Search for the cell housing the specified text and yield its (x, y) center coordinate. 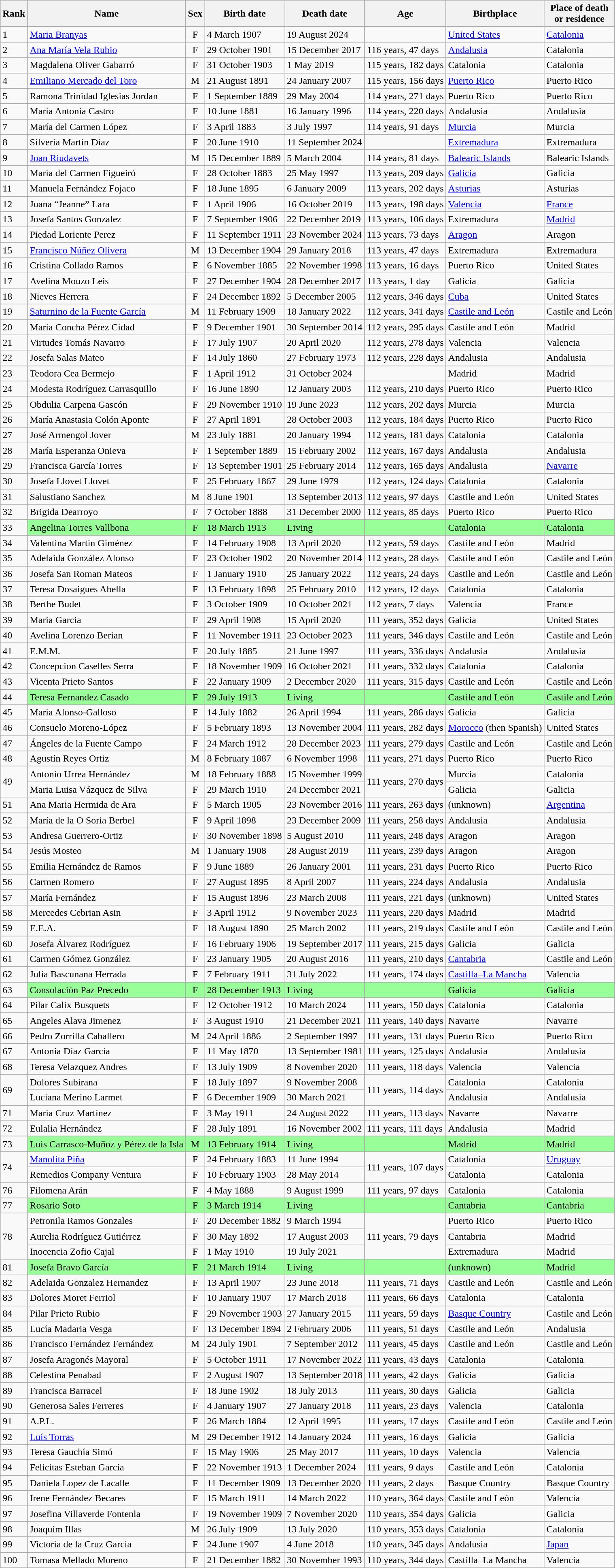
20 June 1910 (245, 142)
111 years, 332 days (405, 666)
113 years, 106 days (405, 219)
Adelaida Gonzalez Hernandez (107, 1283)
Manuela Fernández Fojaco (107, 188)
22 November 1913 (245, 1468)
2 February 2006 (325, 1329)
Josefa Llovet Llovet (107, 481)
1 January 1908 (245, 851)
26 April 1994 (325, 713)
24 July 1901 (245, 1344)
111 years, 219 days (405, 928)
30 (14, 481)
111 years, 113 days (405, 1113)
90 (14, 1406)
29 May 2004 (325, 96)
55 (14, 866)
19 September 2017 (325, 944)
15 December 2017 (325, 50)
10 (14, 173)
111 years, 224 days (405, 882)
15 February 2002 (325, 451)
2 September 1997 (325, 1036)
23 (14, 373)
13 April 1907 (245, 1283)
Josefa Álvarez Rodríguez (107, 944)
4 June 2018 (325, 1545)
8 (14, 142)
23 October 2023 (325, 635)
25 March 2002 (325, 928)
7 November 2020 (325, 1514)
29 March 1910 (245, 789)
Petronila Ramos Gonzales (107, 1221)
23 October 1902 (245, 558)
María Cruz Martínez (107, 1113)
15 (14, 250)
Luciana Merino Larmet (107, 1098)
46 (14, 728)
83 (14, 1298)
73 (14, 1144)
Manolita Piña (107, 1159)
86 (14, 1344)
28 December 1913 (245, 990)
112 years, 85 days (405, 512)
112 years, 346 days (405, 296)
111 years, 107 days (405, 1167)
111 years, 346 days (405, 635)
112 years, 59 days (405, 543)
Emiliano Mercado del Toro (107, 81)
3 April 1912 (245, 913)
Francisco Núñez Olivera (107, 250)
2 December 2020 (325, 681)
Pilar Calix Busquets (107, 1005)
29 November 1910 (245, 404)
Concepcion Caselles Serra (107, 666)
16 January 1996 (325, 111)
Berthe Budet (107, 604)
13 April 2020 (325, 543)
Maria Branyas (107, 34)
72 (14, 1128)
5 October 1911 (245, 1360)
20 December 1882 (245, 1221)
Pedro Zorrilla Caballero (107, 1036)
11 November 1911 (245, 635)
29 October 1901 (245, 50)
31 October 2024 (325, 373)
23 June 2018 (325, 1283)
111 years, 10 days (405, 1452)
14 January 2024 (325, 1437)
Pilar Prieto Rubio (107, 1313)
99 (14, 1545)
113 years, 1 day (405, 281)
47 (14, 743)
111 years, 97 days (405, 1190)
1 April 1906 (245, 204)
18 March 1913 (245, 528)
27 January 2015 (325, 1313)
24 March 1912 (245, 743)
111 years, 2 days (405, 1483)
Josefina Villaverde Fontenla (107, 1514)
113 years, 202 days (405, 188)
Rank (14, 14)
Francisca Barracel (107, 1390)
110 years, 354 days (405, 1514)
111 years, 239 days (405, 851)
3 October 1909 (245, 604)
5 (14, 96)
111 years, 258 days (405, 820)
43 (14, 681)
Place of death or residence (579, 14)
112 years, 124 days (405, 481)
13 December 2020 (325, 1483)
1 May 2019 (325, 65)
5 February 1893 (245, 728)
24 February 1883 (245, 1159)
42 (14, 666)
93 (14, 1452)
20 (14, 327)
Eulalia Hernández (107, 1128)
10 March 2024 (325, 1005)
115 years, 156 days (405, 81)
34 (14, 543)
85 (14, 1329)
45 (14, 713)
6 January 2009 (325, 188)
Daniela Lopez de Lacalle (107, 1483)
17 August 2003 (325, 1236)
Cuba (495, 296)
Maria Garcia (107, 620)
23 March 2008 (325, 897)
18 June 1902 (245, 1390)
28 October 2003 (325, 419)
30 November 1898 (245, 836)
Birthplace (495, 14)
97 (14, 1514)
Victoria de la Cruz Garcia (107, 1545)
A.P.L. (107, 1421)
18 (14, 296)
111 years, 282 days (405, 728)
19 June 2023 (325, 404)
111 years, 271 days (405, 759)
24 December 2021 (325, 789)
111 years, 51 days (405, 1329)
Inocencia Zofio Cajal (107, 1252)
Silveria Martín Díaz (107, 142)
Argentina (579, 805)
81 (14, 1267)
José Armengol Jover (107, 435)
111 years, 43 days (405, 1360)
29 April 1908 (245, 620)
113 years, 47 days (405, 250)
112 years, 341 days (405, 312)
17 July 1907 (245, 343)
Carmen Romero (107, 882)
111 years, 248 days (405, 836)
111 years, 286 days (405, 713)
6 November 1998 (325, 759)
112 years, 278 days (405, 343)
8 February 1887 (245, 759)
31 July 2022 (325, 974)
11 September 1911 (245, 235)
Sex (195, 14)
111 years, 315 days (405, 681)
18 January 2022 (325, 312)
17 March 2018 (325, 1298)
11 (14, 188)
9 June 1889 (245, 866)
111 years, 111 days (405, 1128)
110 years, 345 days (405, 1545)
67 (14, 1051)
27 April 1891 (245, 419)
18 July 1897 (245, 1082)
23 January 1905 (245, 959)
9 November 2023 (325, 913)
65 (14, 1021)
114 years, 220 days (405, 111)
112 years, 28 days (405, 558)
20 July 1885 (245, 651)
94 (14, 1468)
Julia Bascunana Herrada (107, 974)
38 (14, 604)
112 years, 181 days (405, 435)
Francisca García Torres (107, 466)
Celestina Penabad (107, 1375)
5 August 2010 (325, 836)
Dolores Subirana (107, 1082)
María Anastasia Colón Aponte (107, 419)
Salustiano Sanchez (107, 497)
3 May 1911 (245, 1113)
4 March 1907 (245, 34)
Obdulia Carpena Gascón (107, 404)
98 (14, 1529)
18 November 1909 (245, 666)
111 years, 66 days (405, 1298)
112 years, 97 days (405, 497)
Agustín Reyes Ortiz (107, 759)
111 years, 352 days (405, 620)
Rosario Soto (107, 1206)
Tomasa Mellado Moreno (107, 1560)
12 January 2003 (325, 389)
13 February 1914 (245, 1144)
28 May 2014 (325, 1174)
Emilia Hernández de Ramos (107, 866)
14 (14, 235)
3 (14, 65)
María del Carmen Figueiró (107, 173)
Teresa Velazquez Andres (107, 1067)
Filomena Arán (107, 1190)
112 years, 7 days (405, 604)
26 July 1909 (245, 1529)
112 years, 210 days (405, 389)
57 (14, 897)
15 August 1896 (245, 897)
1 January 1910 (245, 574)
9 August 1999 (325, 1190)
Luís Torras (107, 1437)
111 years, 220 days (405, 913)
21 December 2021 (325, 1021)
María Esperanza Onieva (107, 451)
111 years, 174 days (405, 974)
10 January 1907 (245, 1298)
28 (14, 451)
11 February 1909 (245, 312)
18 July 2013 (325, 1390)
112 years, 167 days (405, 451)
Francisco Fernández Fernández (107, 1344)
15 December 1889 (245, 157)
111 years, 59 days (405, 1313)
110 years, 364 days (405, 1498)
28 October 1883 (245, 173)
Name (107, 14)
Luis Carrasco-Muñoz y Pérez de la Isla (107, 1144)
111 years, 336 days (405, 651)
82 (14, 1283)
111 years, 270 days (405, 782)
9 March 1994 (325, 1221)
111 years, 42 days (405, 1375)
13 September 1901 (245, 466)
Consuelo Moreno-López (107, 728)
110 years, 353 days (405, 1529)
37 (14, 589)
25 February 2014 (325, 466)
3 March 1914 (245, 1206)
52 (14, 820)
111 years, 45 days (405, 1344)
16 October 2019 (325, 204)
10 February 1903 (245, 1174)
56 (14, 882)
13 December 1904 (245, 250)
2 (14, 50)
1 May 1910 (245, 1252)
111 years, 210 days (405, 959)
17 (14, 281)
4 (14, 81)
Josefa Santos Gonzalez (107, 219)
Maria Luisa Vázquez de Silva (107, 789)
Brigida Dearroyo (107, 512)
9 December 1901 (245, 327)
9 (14, 157)
27 February 1973 (325, 358)
15 April 2020 (325, 620)
Irene Fernández Becares (107, 1498)
16 November 2002 (325, 1128)
84 (14, 1313)
87 (14, 1360)
27 December 1904 (245, 281)
María del Carmen López (107, 127)
24 January 2007 (325, 81)
María de la O Soria Berbel (107, 820)
13 July 2020 (325, 1529)
Death date (325, 14)
25 January 2022 (325, 574)
29 January 2018 (325, 250)
8 November 2020 (325, 1067)
19 August 2024 (325, 34)
Ángeles de la Fuente Campo (107, 743)
8 June 1901 (245, 497)
Uruguay (579, 1159)
10 June 1881 (245, 111)
26 March 1884 (245, 1421)
21 (14, 343)
92 (14, 1437)
100 (14, 1560)
111 years, 114 days (405, 1090)
5 March 2004 (325, 157)
Antonia Díaz García (107, 1051)
21 August 1891 (245, 81)
58 (14, 913)
Angeles Alava Jimenez (107, 1021)
12 October 1912 (245, 1005)
23 December 2009 (325, 820)
15 November 1999 (325, 774)
27 August 1895 (245, 882)
9 April 1898 (245, 820)
18 June 1895 (245, 188)
Japan (579, 1545)
39 (14, 620)
29 November 1903 (245, 1313)
15 March 1911 (245, 1498)
21 June 1997 (325, 651)
66 (14, 1036)
111 years, 279 days (405, 743)
31 December 2000 (325, 512)
16 October 2021 (325, 666)
76 (14, 1190)
Antonio Urrea Hernández (107, 774)
111 years, 140 days (405, 1021)
23 November 2024 (325, 235)
63 (14, 990)
74 (14, 1167)
3 July 1997 (325, 127)
111 years, 71 days (405, 1283)
111 years, 79 days (405, 1236)
16 February 1906 (245, 944)
89 (14, 1390)
18 February 1888 (245, 774)
21 December 1882 (245, 1560)
27 January 2018 (325, 1406)
Modesta Rodríguez Carrasquillo (107, 389)
6 November 1885 (245, 266)
31 October 1903 (245, 65)
113 years, 209 days (405, 173)
Ana María Vela Rubio (107, 50)
111 years, 23 days (405, 1406)
28 December 2023 (325, 743)
49 (14, 782)
20 January 1994 (325, 435)
25 February 1867 (245, 481)
5 March 1905 (245, 805)
Teresa Fernandez Casado (107, 697)
13 September 2018 (325, 1375)
12 (14, 204)
26 January 2001 (325, 866)
Remedios Company Ventura (107, 1174)
Teresa Dosaigues Abella (107, 589)
110 years, 344 days (405, 1560)
Aurelia Rodríguez Gutiérrez (107, 1236)
16 (14, 266)
E.E.A. (107, 928)
21 March 1914 (245, 1267)
111 years, 17 days (405, 1421)
Jesús Mosteo (107, 851)
23 July 1881 (245, 435)
115 years, 182 days (405, 65)
113 years, 73 days (405, 235)
Ana Maria Hermida de Ara (107, 805)
Angelina Torres Vallbona (107, 528)
Maria Alonso-Galloso (107, 713)
15 May 1906 (245, 1452)
18 August 1890 (245, 928)
Birth date (245, 14)
111 years, 118 days (405, 1067)
114 years, 271 days (405, 96)
7 (14, 127)
11 May 1870 (245, 1051)
Nieves Herrera (107, 296)
E.M.M. (107, 651)
27 (14, 435)
Saturnino de la Fuente García (107, 312)
1 (14, 34)
23 November 2016 (325, 805)
Vicenta Prieto Santos (107, 681)
Age (405, 14)
33 (14, 528)
20 April 2020 (325, 343)
Cristina Collado Ramos (107, 266)
111 years, 125 days (405, 1051)
25 February 2010 (325, 589)
25 May 1997 (325, 173)
112 years, 12 days (405, 589)
25 May 2017 (325, 1452)
7 October 1888 (245, 512)
Generosa Sales Ferreres (107, 1406)
13 September 1981 (325, 1051)
Joaquim Illas (107, 1529)
Avelina Lorenzo Berian (107, 635)
44 (14, 697)
Josefa Salas Mateo (107, 358)
62 (14, 974)
28 August 2019 (325, 851)
13 February 1898 (245, 589)
116 years, 47 days (405, 50)
Teodora Cea Bermejo (107, 373)
30 March 2021 (325, 1098)
María Concha Pérez Cidad (107, 327)
114 years, 91 days (405, 127)
8 April 2007 (325, 882)
12 April 1995 (325, 1421)
25 (14, 404)
Consolación Paz Precedo (107, 990)
14 July 1882 (245, 713)
95 (14, 1483)
40 (14, 635)
77 (14, 1206)
María Antonia Castro (107, 111)
29 (14, 466)
36 (14, 574)
78 (14, 1236)
3 August 1910 (245, 1021)
91 (14, 1421)
24 June 1907 (245, 1545)
Ramona Trinidad Iglesias Jordan (107, 96)
53 (14, 836)
111 years, 221 days (405, 897)
Mercedes Cebrian Asin (107, 913)
María Fernández (107, 897)
88 (14, 1375)
29 June 1979 (325, 481)
111 years, 16 days (405, 1437)
Josefa Bravo García (107, 1267)
22 January 1909 (245, 681)
Magdalena Oliver Gabarró (107, 65)
4 January 1907 (245, 1406)
14 March 2022 (325, 1498)
113 years, 198 days (405, 204)
Piedad Loriente Perez (107, 235)
112 years, 165 days (405, 466)
24 (14, 389)
Josefa San Roman Mateos (107, 574)
13 November 2004 (325, 728)
30 November 1993 (325, 1560)
112 years, 228 days (405, 358)
Carmen Gómez González (107, 959)
113 years, 16 days (405, 266)
20 August 2016 (325, 959)
111 years, 9 days (405, 1468)
19 (14, 312)
Joan Riudavets (107, 157)
112 years, 295 days (405, 327)
Morocco (then Spanish) (495, 728)
16 June 1890 (245, 389)
13 (14, 219)
Virtudes Tomás Navarro (107, 343)
Josefa Aragonés Mayoral (107, 1360)
9 November 2008 (325, 1082)
30 May 1892 (245, 1236)
111 years, 30 days (405, 1390)
11 December 1909 (245, 1483)
19 November 1909 (245, 1514)
29 December 1912 (245, 1437)
96 (14, 1498)
71 (14, 1113)
20 November 2014 (325, 558)
69 (14, 1090)
13 December 1894 (245, 1329)
5 December 2005 (325, 296)
24 April 1886 (245, 1036)
112 years, 202 days (405, 404)
24 August 2022 (325, 1113)
17 November 2022 (325, 1360)
10 October 2021 (325, 604)
22 November 1998 (325, 266)
51 (14, 805)
48 (14, 759)
111 years, 215 days (405, 944)
26 (14, 419)
41 (14, 651)
Dolores Moret Ferriol (107, 1298)
6 (14, 111)
13 July 1909 (245, 1067)
22 December 2019 (325, 219)
14 July 1860 (245, 358)
19 July 2021 (325, 1252)
11 September 2024 (325, 142)
61 (14, 959)
14 February 1908 (245, 543)
30 September 2014 (325, 327)
112 years, 24 days (405, 574)
111 years, 131 days (405, 1036)
4 May 1888 (245, 1190)
111 years, 263 days (405, 805)
Avelina Mouzo Leis (107, 281)
7 February 1911 (245, 974)
Andresa Guerrero-Ortiz (107, 836)
1 April 1912 (245, 373)
24 December 1892 (245, 296)
2 August 1907 (245, 1375)
28 July 1891 (245, 1128)
Adelaida González Alonso (107, 558)
1 December 2024 (325, 1468)
60 (14, 944)
111 years, 231 days (405, 866)
11 June 1994 (325, 1159)
111 years, 150 days (405, 1005)
Felicitas Esteban García (107, 1468)
13 September 2013 (325, 497)
6 December 1909 (245, 1098)
54 (14, 851)
32 (14, 512)
29 July 1913 (245, 697)
Teresa Gauchía Simó (107, 1452)
Valentina Martín Giménez (107, 543)
7 September 1906 (245, 219)
64 (14, 1005)
114 years, 81 days (405, 157)
35 (14, 558)
22 (14, 358)
3 April 1883 (245, 127)
Juana “Jeanne” Lara (107, 204)
Lucía Madaria Vesga (107, 1329)
7 September 2012 (325, 1344)
68 (14, 1067)
28 December 2017 (325, 281)
31 (14, 497)
112 years, 184 days (405, 419)
59 (14, 928)
